Find where the given text appears and provide that cell's center as (X, Y) coordinate. 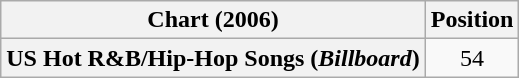
54 (472, 58)
Position (472, 20)
Chart (2006) (213, 20)
US Hot R&B/Hip-Hop Songs (Billboard) (213, 58)
